Search for the cell housing the specified text and yield its [x, y] center coordinate. 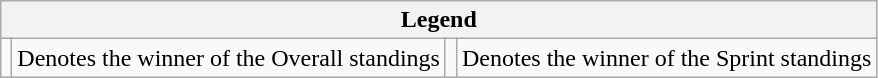
Denotes the winner of the Overall standings [229, 58]
Legend [439, 20]
Denotes the winner of the Sprint standings [666, 58]
